Locate the cell with the specified text and output its [x, y] center coordinate. 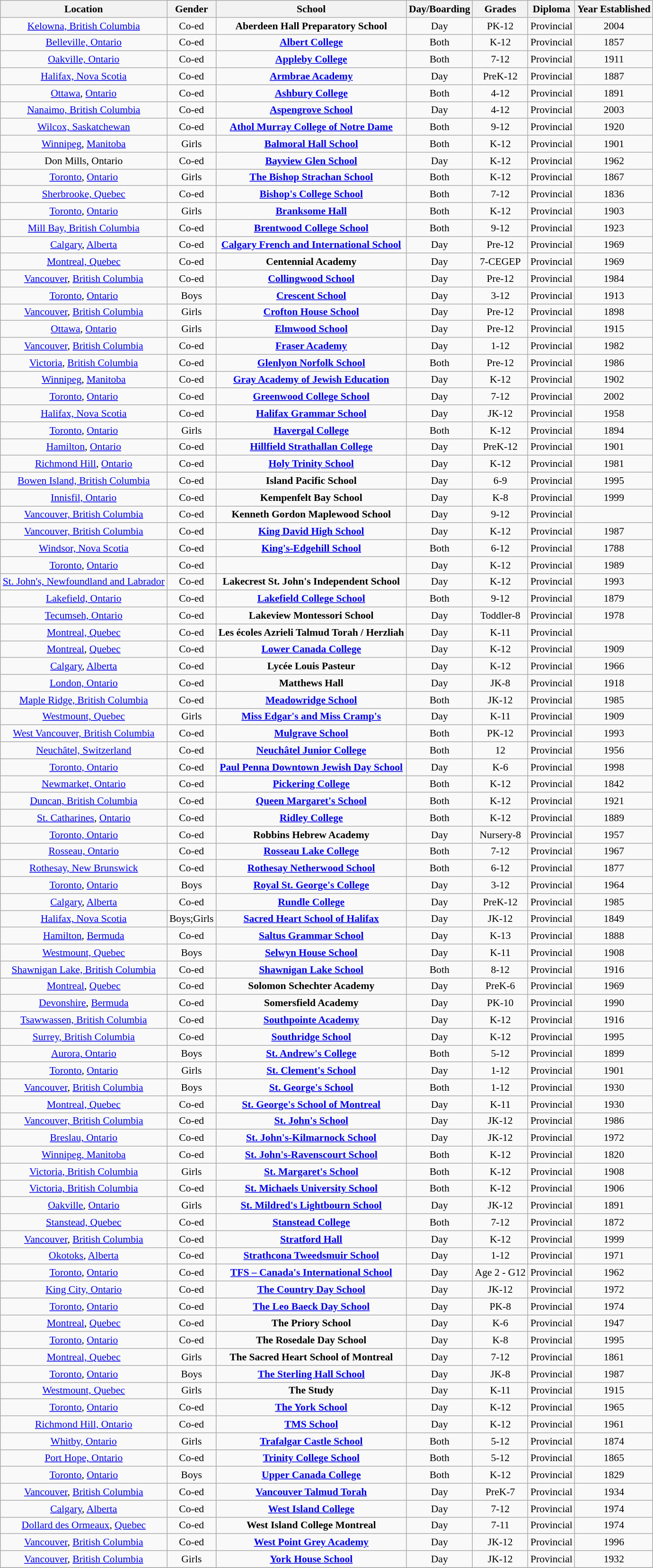
Lakefield College School [311, 599]
King City, Ontario [84, 1290]
1996 [614, 1542]
Tsawwassen, British Columbia [84, 1020]
The York School [311, 1408]
1934 [614, 1492]
Lakefield, Ontario [84, 599]
The Leo Baeck Day School [311, 1306]
Brentwood College School [311, 228]
St. Michaels University School [311, 1189]
1978 [614, 616]
1788 [614, 548]
1956 [614, 751]
King's-Edgehill School [311, 548]
1966 [614, 666]
St. George's School of Montreal [311, 1104]
1899 [614, 1054]
Albert College [311, 43]
1889 [614, 818]
The Study [311, 1391]
Bayview Glen School [311, 161]
1981 [614, 464]
1918 [614, 683]
Grades [501, 9]
Rundle College [311, 902]
1879 [614, 599]
Queen Margaret's School [311, 801]
Vancouver Talmud Torah [311, 1492]
Windsor, Nova Scotia [84, 548]
1865 [614, 1458]
1982 [614, 346]
Aurora, Ontario [84, 1054]
Innisfil, Ontario [84, 498]
St. John's, Newfoundland and Labrador [84, 582]
Appleby College [311, 60]
St. George's School [311, 1087]
Trinity College School [311, 1458]
Rosseau Lake College [311, 851]
1965 [614, 1408]
Robbins Hebrew Academy [311, 835]
St. Clement's School [311, 1071]
West Island College [311, 1509]
St. John's-Kilmarnock School [311, 1138]
Rothesay Netherwood School [311, 868]
Somersfield Academy [311, 1003]
Day/Boarding [440, 9]
St. John's-Ravenscourt School [311, 1155]
2003 [614, 110]
1984 [614, 279]
Saltus Grammar School [311, 936]
Breslau, Ontario [84, 1138]
1887 [614, 77]
Aspengrove School [311, 110]
Bishop's College School [311, 194]
1957 [614, 835]
St. John's School [311, 1121]
1902 [614, 380]
West Point Grey Academy [311, 1542]
Halifax Grammar School [311, 413]
1947 [614, 1323]
1923 [614, 228]
Surrey, British Columbia [84, 1037]
York House School [311, 1559]
Neuchâtel Junior College [311, 751]
Toddler-8 [501, 616]
Duncan, British Columbia [84, 801]
Hillfield Strathallan College [311, 447]
Dollard des Ormeaux, Quebec [84, 1525]
1921 [614, 801]
Neuchâtel, Switzerland [84, 751]
Glenlyon Norfolk School [311, 363]
Year Established [614, 9]
Southridge School [311, 1037]
Les écoles Azrieli Talmud Torah / Herzliah [311, 632]
Athol Murray College of Notre Dame [311, 127]
Location [84, 9]
Bowen Island, British Columbia [84, 481]
1861 [614, 1357]
St. Catharines, Ontario [84, 818]
1898 [614, 312]
1958 [614, 413]
PreK-7 [501, 1492]
St. Andrew's College [311, 1054]
1998 [614, 767]
1872 [614, 1222]
Aberdeen Hall Preparatory School [311, 26]
1911 [614, 60]
1836 [614, 194]
1857 [614, 43]
1829 [614, 1475]
Hamilton, Ontario [84, 447]
Trafalgar Castle School [311, 1441]
1867 [614, 177]
1964 [614, 885]
Paul Penna Downtown Jewish Day School [311, 767]
West Island College Montreal [311, 1525]
Kenneth Gordon Maplewood School [311, 515]
1989 [614, 565]
Pickering College [311, 784]
London, Ontario [84, 683]
Rosseau, Ontario [84, 851]
1920 [614, 127]
Armbrae Academy [311, 77]
12 [501, 751]
Centennial Academy [311, 262]
Calgary French and International School [311, 245]
1961 [614, 1425]
School [311, 9]
PK-10 [501, 1003]
Matthews Hall [311, 683]
Stratford Hall [311, 1239]
Don Mills, Ontario [84, 161]
Whitby, Ontario [84, 1441]
St. Mildred's Lightbourn School [311, 1206]
Selwyn House School [311, 953]
PreK-6 [501, 986]
Mill Bay, British Columbia [84, 228]
Devonshire, Bermuda [84, 1003]
Crofton House School [311, 312]
1894 [614, 430]
Royal St. George's College [311, 885]
Ashbury College [311, 93]
6-9 [501, 481]
The Sacred Heart School of Montreal [311, 1357]
TFS – Canada's International School [311, 1273]
St. Margaret's School [311, 1172]
1874 [614, 1441]
Sherbrooke, Quebec [84, 194]
Nanaimo, British Columbia [84, 110]
Gray Academy of Jewish Education [311, 380]
1971 [614, 1256]
Mulgrave School [311, 734]
Rothesay, New Brunswick [84, 868]
7-CEGEP [501, 262]
TMS School [311, 1425]
Strathcona Tweedsmuir School [311, 1256]
1967 [614, 851]
1849 [614, 919]
Sacred Heart School of Halifax [311, 919]
Fraser Academy [311, 346]
Upper Canada College [311, 1475]
Greenwood College School [311, 397]
1913 [614, 296]
Diploma [552, 9]
The Priory School [311, 1323]
Lower Canada College [311, 649]
Age 2 - G12 [501, 1273]
Kempenfelt Bay School [311, 498]
The Bishop Strachan School [311, 177]
1820 [614, 1155]
Lakecrest St. John's Independent School [311, 582]
Hamilton, Bermuda [84, 936]
Southpointe Academy [311, 1020]
King David High School [311, 532]
Stanstead College [311, 1222]
1842 [614, 784]
Solomon Schechter Academy [311, 986]
Newmarket, Ontario [84, 784]
Island Pacific School [311, 481]
Elmwood School [311, 329]
1903 [614, 211]
K-13 [501, 936]
Belleville, Ontario [84, 43]
Port Hope, Ontario [84, 1458]
Shawnigan Lake School [311, 970]
Boys;Girls [192, 919]
2002 [614, 397]
1990 [614, 1003]
Branksome Hall [311, 211]
The Rosedale Day School [311, 1340]
Collingwood School [311, 279]
Stanstead, Quebec [84, 1222]
1932 [614, 1559]
Okotoks, Alberta [84, 1256]
Nursery-8 [501, 835]
2004 [614, 26]
Shawnigan Lake, British Columbia [84, 970]
1888 [614, 936]
Crescent School [311, 296]
Kelowna, British Columbia [84, 26]
Wilcox, Saskatchewan [84, 127]
Gender [192, 9]
Lakeview Montessori School [311, 616]
Tecumseh, Ontario [84, 616]
West Vancouver, British Columbia [84, 734]
Miss Edgar's and Miss Cramp's [311, 717]
1877 [614, 868]
1906 [614, 1189]
Meadowridge School [311, 700]
Lycée Louis Pasteur [311, 666]
The Sterling Hall School [311, 1374]
8-12 [501, 970]
Ridley College [311, 818]
Balmoral Hall School [311, 144]
Havergal College [311, 430]
7-11 [501, 1525]
The Country Day School [311, 1290]
Maple Ridge, British Columbia [84, 700]
PK-8 [501, 1306]
Holy Trinity School [311, 464]
